Search for the cell housing the specified text and yield its [X, Y] center coordinate. 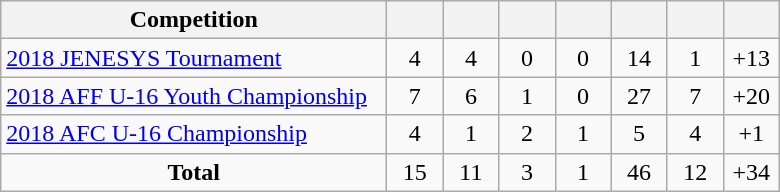
6 [471, 96]
2018 AFF U-16 Youth Championship [194, 96]
3 [527, 172]
+20 [751, 96]
2018 JENESYS Tournament [194, 58]
14 [639, 58]
11 [471, 172]
5 [639, 134]
+34 [751, 172]
+1 [751, 134]
12 [695, 172]
46 [639, 172]
+13 [751, 58]
27 [639, 96]
2 [527, 134]
2018 AFC U-16 Championship [194, 134]
Competition [194, 20]
15 [415, 172]
Total [194, 172]
